Pinpoint the cell where the given text exists, returning its [X, Y] midpoint coordinate. 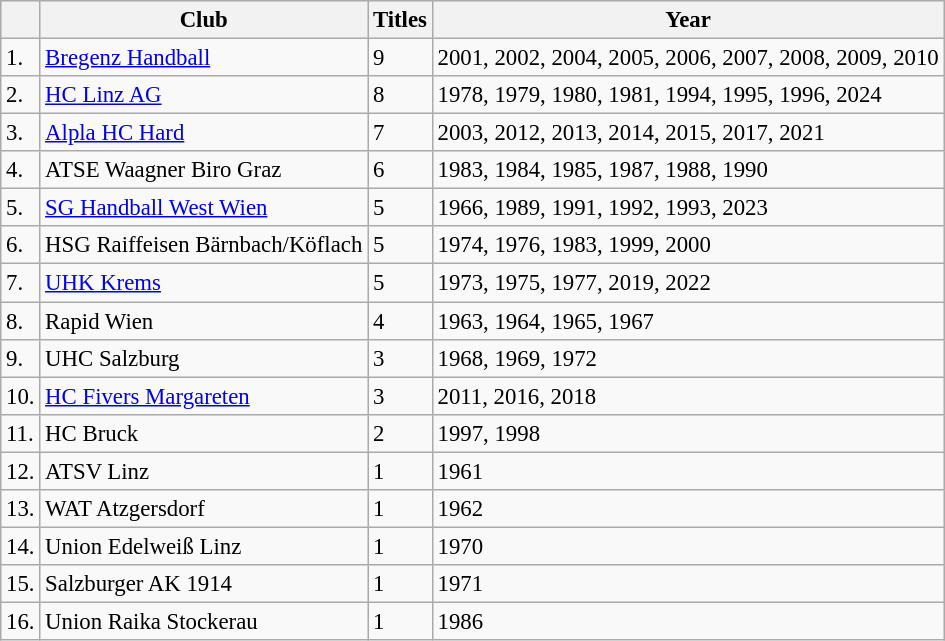
2003, 2012, 2013, 2014, 2015, 2017, 2021 [688, 133]
Bregenz Handball [204, 58]
1. [20, 58]
11. [20, 433]
ATSE Waagner Biro Graz [204, 170]
ATSV Linz [204, 471]
UHC Salzburg [204, 358]
9. [20, 358]
HC Fivers Margareten [204, 396]
HC Linz AG [204, 95]
1973, 1975, 1977, 2019, 2022 [688, 283]
1962 [688, 509]
1961 [688, 471]
Year [688, 20]
WAT Atzgersdorf [204, 509]
Rapid Wien [204, 321]
6 [400, 170]
Alpla HC Hard [204, 133]
Union Raika Stockerau [204, 621]
16. [20, 621]
15. [20, 584]
4 [400, 321]
7. [20, 283]
1974, 1976, 1983, 1999, 2000 [688, 245]
6. [20, 245]
3. [20, 133]
Union Edelweiß Linz [204, 546]
12. [20, 471]
4. [20, 170]
1970 [688, 546]
13. [20, 509]
2011, 2016, 2018 [688, 396]
9 [400, 58]
Salzburger AK 1914 [204, 584]
8. [20, 321]
1978, 1979, 1980, 1981, 1994, 1995, 1996, 2024 [688, 95]
1968, 1969, 1972 [688, 358]
HC Bruck [204, 433]
1971 [688, 584]
1983, 1984, 1985, 1987, 1988, 1990 [688, 170]
Club [204, 20]
HSG Raiffeisen Bärnbach/Köflach [204, 245]
10. [20, 396]
1966, 1989, 1991, 1992, 1993, 2023 [688, 208]
SG Handball West Wien [204, 208]
2 [400, 433]
2001, 2002, 2004, 2005, 2006, 2007, 2008, 2009, 2010 [688, 58]
7 [400, 133]
5. [20, 208]
2. [20, 95]
14. [20, 546]
1963, 1964, 1965, 1967 [688, 321]
1986 [688, 621]
Titles [400, 20]
UHK Krems [204, 283]
8 [400, 95]
1997, 1998 [688, 433]
